Pinpoint the cell where the given text exists, returning its [X, Y] midpoint coordinate. 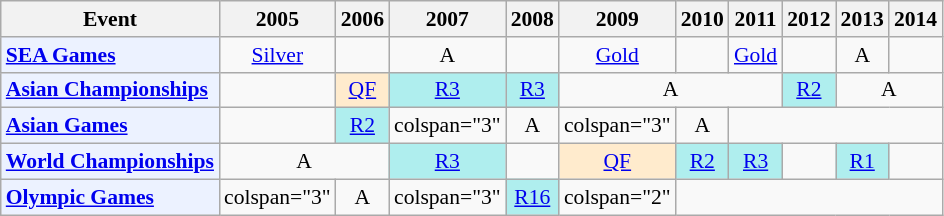
2006 [362, 19]
R1 [862, 162]
Olympic Games [110, 197]
R16 [532, 197]
2013 [862, 19]
2008 [532, 19]
Asian Championships [110, 90]
Event [110, 19]
2005 [278, 19]
2010 [702, 19]
SEA Games [110, 55]
2011 [756, 19]
Asian Games [110, 126]
colspan="2" [618, 197]
2007 [448, 19]
2009 [618, 19]
World Championships [110, 162]
2012 [808, 19]
2014 [916, 19]
Silver [278, 55]
